Provide the [X, Y] coordinate of the cell's center where the given text is located.  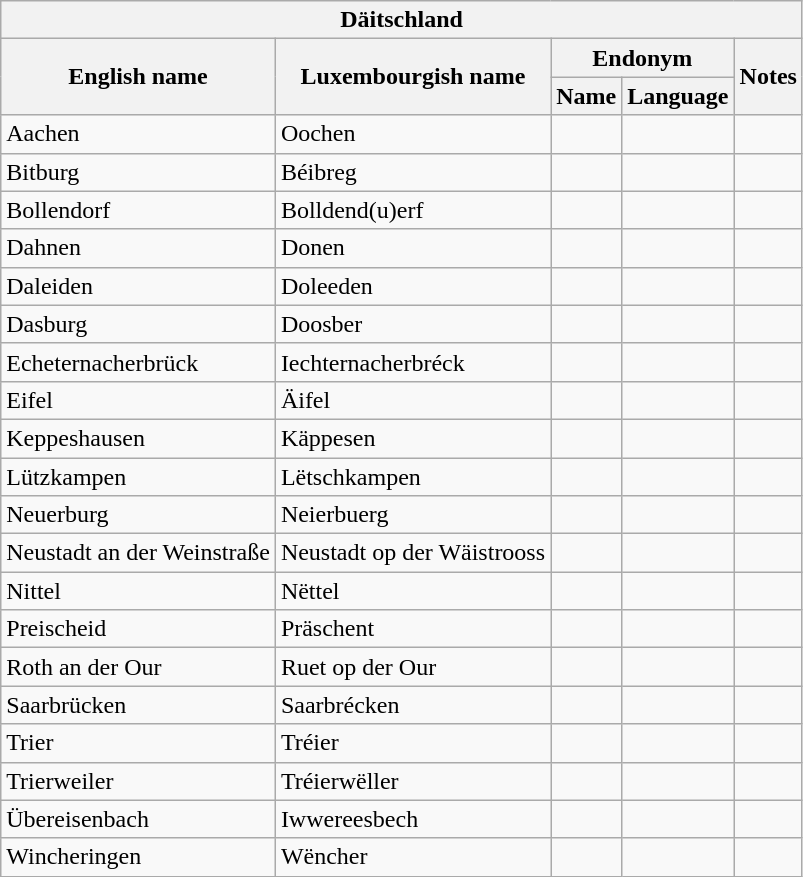
Dasburg [138, 324]
Name [586, 96]
Ruet op der Our [412, 667]
Echeternacherbrück [138, 362]
Béibreg [412, 172]
Lützkampen [138, 477]
Bollendorf [138, 210]
Neustadt an der Weinstraße [138, 553]
Käppesen [412, 438]
Trierweiler [138, 781]
Tréierwëller [412, 781]
Dahnen [138, 248]
Doleeden [412, 286]
Wincheringen [138, 857]
Luxembourgish name [412, 77]
English name [138, 77]
Neustadt op der Wäistrooss [412, 553]
Aachen [138, 134]
Äifel [412, 400]
Neuerburg [138, 515]
Trier [138, 743]
Doosber [412, 324]
Wëncher [412, 857]
Eifel [138, 400]
Daleiden [138, 286]
Nittel [138, 591]
Tréier [412, 743]
Endonym [642, 58]
Lëtschkampen [412, 477]
Language [678, 96]
Oochen [412, 134]
Präschent [412, 629]
Iechternacherbréck [412, 362]
Bitburg [138, 172]
Nëttel [412, 591]
Übereisenbach [138, 819]
Saarbrécken [412, 705]
Preischeid [138, 629]
Däitschland [402, 20]
Iwwereesbech [412, 819]
Bolldend(u)erf [412, 210]
Saarbrücken [138, 705]
Keppeshausen [138, 438]
Notes [768, 77]
Neierbuerg [412, 515]
Roth an der Our [138, 667]
Donen [412, 248]
